Identify which cell holds the provided text, then report its [x, y] central coordinate. 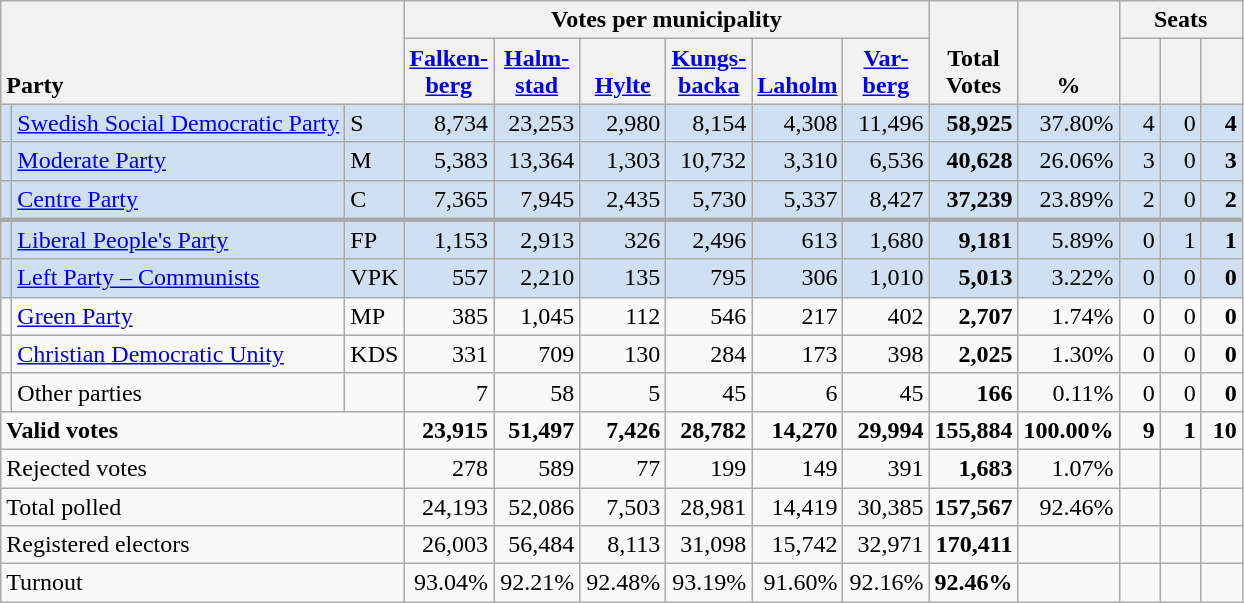
10,732 [709, 161]
15,742 [798, 545]
5,337 [798, 200]
8,734 [449, 123]
2,980 [623, 123]
589 [537, 468]
Total Votes [974, 52]
2,025 [974, 354]
93.19% [709, 583]
130 [623, 354]
8,113 [623, 545]
Falken- berg [449, 72]
155,884 [974, 430]
24,193 [449, 507]
Laholm [798, 72]
2,210 [537, 278]
2,435 [623, 200]
14,419 [798, 507]
391 [886, 468]
170,411 [974, 545]
Party [202, 52]
3.22% [1068, 278]
M [374, 161]
92.48% [623, 583]
Swedish Social Democratic Party [178, 123]
5,730 [709, 200]
32,971 [886, 545]
217 [798, 316]
56,484 [537, 545]
Liberal People's Party [178, 240]
1,045 [537, 316]
58 [537, 392]
5 [623, 392]
28,782 [709, 430]
1,153 [449, 240]
1,680 [886, 240]
546 [709, 316]
11,496 [886, 123]
Moderate Party [178, 161]
Turnout [202, 583]
13,364 [537, 161]
149 [798, 468]
Votes per municipality [666, 20]
26.06% [1068, 161]
0.11% [1068, 392]
100.00% [1068, 430]
278 [449, 468]
326 [623, 240]
306 [798, 278]
Left Party – Communists [178, 278]
Registered electors [202, 545]
7,365 [449, 200]
92.21% [537, 583]
5.89% [1068, 240]
135 [623, 278]
FP [374, 240]
1.07% [1068, 468]
Total polled [202, 507]
173 [798, 354]
KDS [374, 354]
91.60% [798, 583]
10 [1222, 430]
Centre Party [178, 200]
3,310 [798, 161]
112 [623, 316]
7 [449, 392]
51,497 [537, 430]
77 [623, 468]
58,925 [974, 123]
Halm- stad [537, 72]
23,253 [537, 123]
Hylte [623, 72]
14,270 [798, 430]
% [1068, 52]
26,003 [449, 545]
30,385 [886, 507]
1.74% [1068, 316]
5,013 [974, 278]
157,567 [974, 507]
2,496 [709, 240]
7,945 [537, 200]
9 [1140, 430]
MP [374, 316]
2,913 [537, 240]
613 [798, 240]
1.30% [1068, 354]
709 [537, 354]
557 [449, 278]
398 [886, 354]
23.89% [1068, 200]
1,683 [974, 468]
7,426 [623, 430]
4,308 [798, 123]
Valid votes [202, 430]
Other parties [178, 392]
Var- berg [886, 72]
Seats [1180, 20]
199 [709, 468]
9,181 [974, 240]
37,239 [974, 200]
6,536 [886, 161]
92.16% [886, 583]
28,981 [709, 507]
C [374, 200]
166 [974, 392]
331 [449, 354]
2,707 [974, 316]
VPK [374, 278]
8,154 [709, 123]
5,383 [449, 161]
37.80% [1068, 123]
Christian Democratic Unity [178, 354]
7,503 [623, 507]
40,628 [974, 161]
8,427 [886, 200]
Rejected votes [202, 468]
1,303 [623, 161]
795 [709, 278]
1,010 [886, 278]
52,086 [537, 507]
93.04% [449, 583]
Kungs- backa [709, 72]
402 [886, 316]
Green Party [178, 316]
S [374, 123]
23,915 [449, 430]
284 [709, 354]
385 [449, 316]
31,098 [709, 545]
6 [798, 392]
29,994 [886, 430]
